Identify which cell holds the provided text, then report its [X, Y] central coordinate. 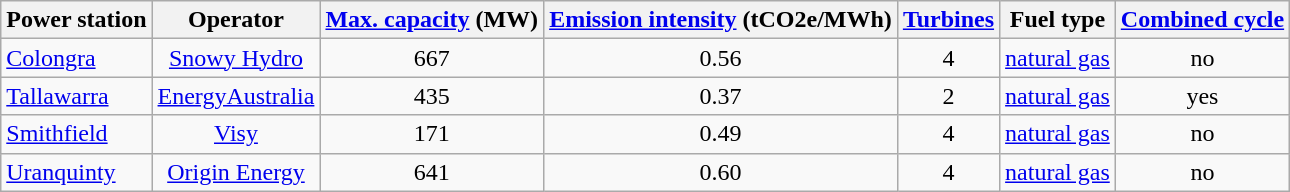
Operator [236, 20]
0.49 [721, 134]
Max. capacity (MW) [432, 20]
Origin Energy [236, 172]
Fuel type [1058, 20]
0.60 [721, 172]
Turbines [948, 20]
0.56 [721, 58]
Combined cycle [1202, 20]
Smithfield [76, 134]
Emission intensity (tCO2e/MWh) [721, 20]
yes [1202, 96]
Uranquinty [76, 172]
Tallawarra [76, 96]
Power station [76, 20]
Colongra [76, 58]
641 [432, 172]
0.37 [721, 96]
Visy [236, 134]
667 [432, 58]
171 [432, 134]
435 [432, 96]
Snowy Hydro [236, 58]
EnergyAustralia [236, 96]
2 [948, 96]
